Return [X, Y] of the center of cell containing provided text 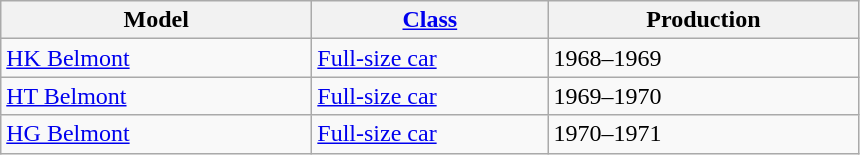
Model [156, 20]
1969–1970 [704, 96]
Class [430, 20]
HG Belmont [156, 134]
HT Belmont [156, 96]
Production [704, 20]
1970–1971 [704, 134]
HK Belmont [156, 58]
1968–1969 [704, 58]
